Find where the given text appears and provide that cell's center as [x, y] coordinate. 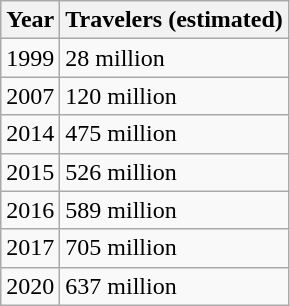
526 million [174, 172]
28 million [174, 58]
120 million [174, 96]
1999 [30, 58]
2014 [30, 134]
Year [30, 20]
2020 [30, 286]
Travelers (estimated) [174, 20]
2015 [30, 172]
2017 [30, 248]
637 million [174, 286]
589 million [174, 210]
2016 [30, 210]
705 million [174, 248]
475 million [174, 134]
2007 [30, 96]
